From the cell containing the given text, extract its center point as [x, y] coordinate. 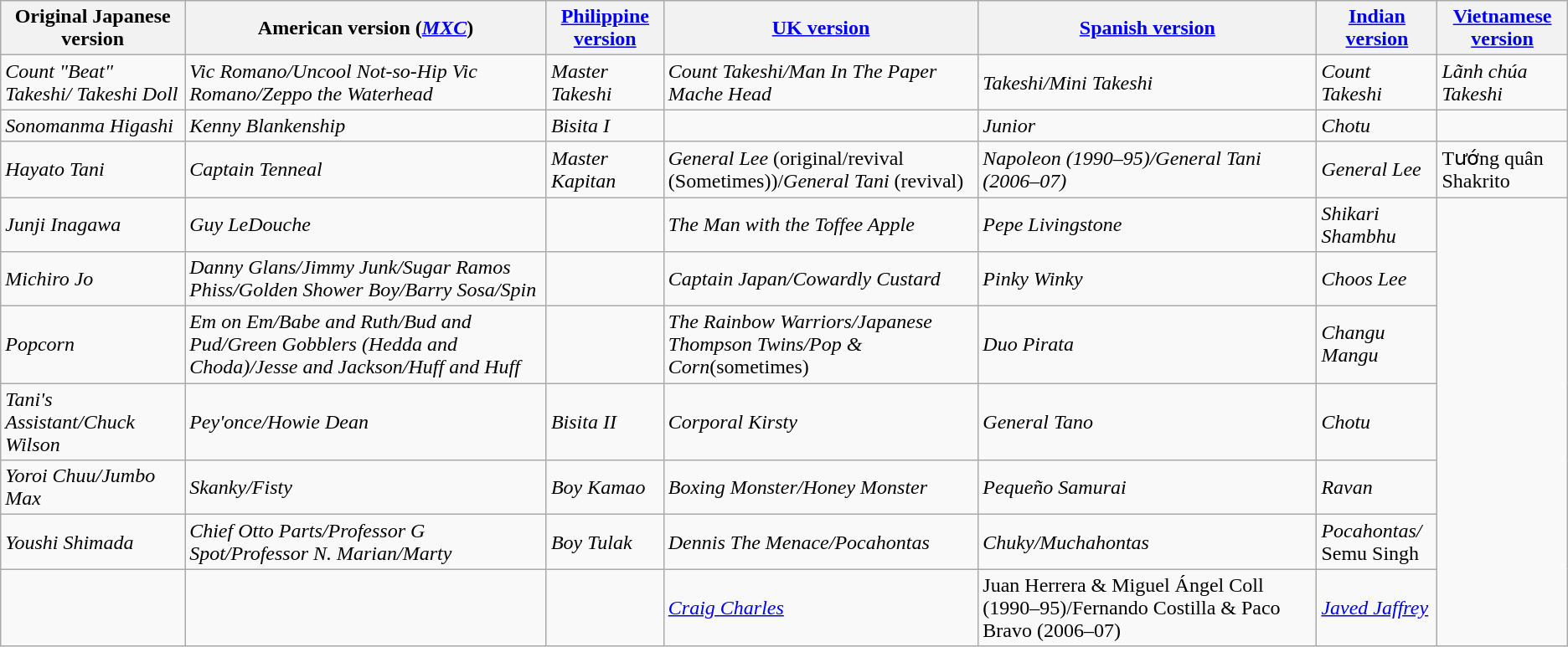
Danny Glans/Jimmy Junk/Sugar Ramos Phiss/Golden Shower Boy/Barry Sosa/Spin [366, 280]
Skanky/Fisty [366, 487]
Pey'once/Howie Dean [366, 422]
Bisita II [605, 422]
Hayato Tani [93, 169]
Napoleon (1990–95)/General Tani (2006–07) [1148, 169]
Pequeño Samurai [1148, 487]
Juan Herrera & Miguel Ángel Coll (1990–95)/Fernando Costilla & Paco Bravo (2006–07) [1148, 608]
Vietnamese version [1503, 28]
Youshi Shimada [93, 542]
Choos Lee [1377, 280]
UK version [821, 28]
Ravan [1377, 487]
Pinky Winky [1148, 280]
General Lee [1377, 169]
Corporal Kirsty [821, 422]
Tướng quân Shakrito [1503, 169]
Javed Jaffrey [1377, 608]
Master Takeshi [605, 82]
Em on Em/Babe and Ruth/Bud and Pud/Green Gobblers (Hedda and Choda)/Jesse and Jackson/Huff and Huff [366, 345]
Craig Charles [821, 608]
The Rainbow Warriors/Japanese Thompson Twins/Pop & Corn(sometimes) [821, 345]
Count "Beat" Takeshi/ Takeshi Doll [93, 82]
Vic Romano/Uncool Not-so-Hip Vic Romano/Zeppo the Waterhead [366, 82]
The Man with the Toffee Apple [821, 224]
Kenny Blankenship [366, 126]
Popcorn [93, 345]
Boy Tulak [605, 542]
Shikari Shambhu [1377, 224]
Captain Tenneal [366, 169]
Takeshi/Mini Takeshi [1148, 82]
Lãnh chúa Takeshi [1503, 82]
Count Takeshi [1377, 82]
Duo Pirata [1148, 345]
Dennis The Menace/Pocahontas [821, 542]
Yoroi Chuu/Jumbo Max [93, 487]
American version (MXC) [366, 28]
Master Kapitan [605, 169]
Michiro Jo [93, 280]
General Tano [1148, 422]
Chuky/Muchahontas [1148, 542]
Guy LeDouche [366, 224]
Pepe Livingstone [1148, 224]
Tani's Assistant/Chuck Wilson [93, 422]
Changu Mangu [1377, 345]
General Lee (original/revival (Sometimes))/General Tani (revival) [821, 169]
Junji Inagawa [93, 224]
Spanish version [1148, 28]
Original Japanese version [93, 28]
Captain Japan/Cowardly Custard [821, 280]
Sonomanma Higashi [93, 126]
Boxing Monster/Honey Monster [821, 487]
Boy Kamao [605, 487]
Philippine version [605, 28]
Count Takeshi/Man In The Paper Mache Head [821, 82]
Pocahontas/Semu Singh [1377, 542]
Junior [1148, 126]
Chief Otto Parts/Professor G Spot/Professor N. Marian/Marty [366, 542]
Indian version [1377, 28]
Bisita I [605, 126]
